Extract the (X, Y) coordinate from the center of the cell holding the provided text.  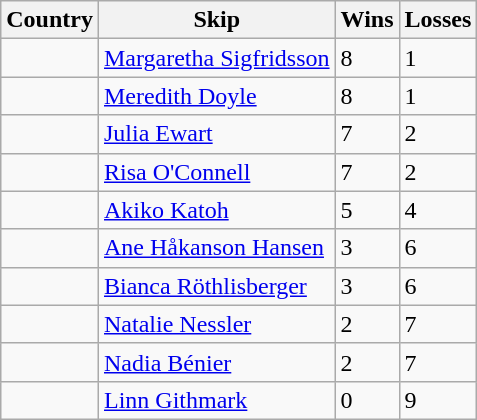
0 (367, 400)
Meredith Doyle (216, 96)
Margaretha Sigfridsson (216, 58)
4 (438, 210)
Linn Githmark (216, 400)
Wins (367, 20)
Julia Ewart (216, 134)
5 (367, 210)
Akiko Katoh (216, 210)
Natalie Nessler (216, 324)
Nadia Bénier (216, 362)
Country (50, 20)
Losses (438, 20)
Bianca Röthlisberger (216, 286)
Skip (216, 20)
9 (438, 400)
Ane Håkanson Hansen (216, 248)
Risa O'Connell (216, 172)
